For the text-containing cell, return its midpoint in [x, y] coordinate format. 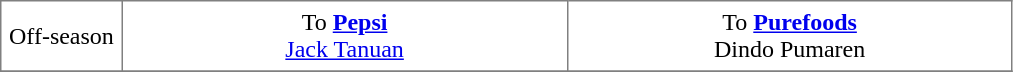
To PurefoodsDindo Pumaren [790, 36]
To PepsiJack Tanuan [344, 36]
Off-season [62, 36]
